Scan for the cell matching the given text and deliver its [X, Y] coordinate at center. 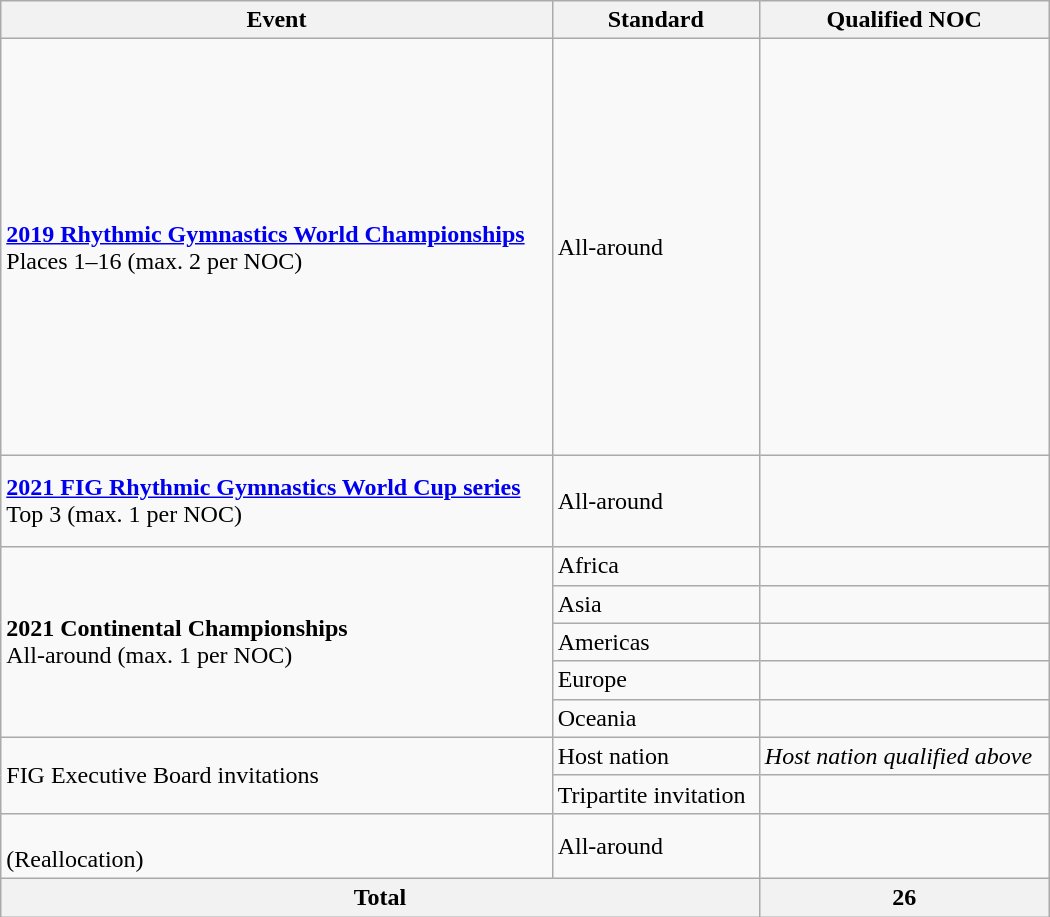
Host nation qualified above [904, 756]
26 [904, 897]
Europe [656, 680]
Standard [656, 20]
Tripartite invitation [656, 794]
(Reallocation) [276, 846]
FIG Executive Board invitations [276, 775]
2021 FIG Rhythmic Gymnastics World Cup seriesTop 3 (max. 1 per NOC) [276, 501]
Event [276, 20]
Americas [656, 642]
Qualified NOC [904, 20]
Total [380, 897]
Host nation [656, 756]
2021 Continental ChampionshipsAll-around (max. 1 per NOC) [276, 642]
Oceania [656, 718]
Africa [656, 566]
Asia [656, 604]
2019 Rhythmic Gymnastics World ChampionshipsPlaces 1–16 (max. 2 per NOC) [276, 247]
